Locate the cell with the specified text and output its (X, Y) center coordinate. 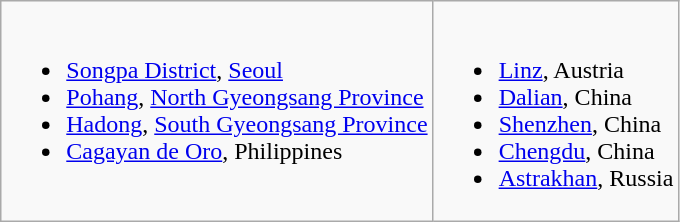
Songpa District, Seoul Pohang, North Gyeongsang Province Hadong, South Gyeongsang Province Cagayan de Oro, Philippines (217, 112)
Linz, Austria Dalian, China Shenzhen, China Chengdu, China Astrakhan, Russia (556, 112)
